Identify which cell holds the provided text, then report its (X, Y) central coordinate. 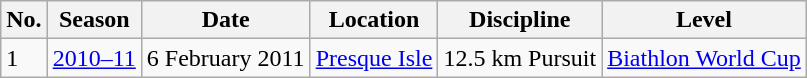
Level (704, 20)
Discipline (520, 20)
Date (226, 20)
1 (24, 58)
Season (94, 20)
6 February 2011 (226, 58)
12.5 km Pursuit (520, 58)
Presque Isle (374, 58)
2010–11 (94, 58)
Biathlon World Cup (704, 58)
Location (374, 20)
No. (24, 20)
